For the text-containing cell, return its midpoint in (x, y) coordinate format. 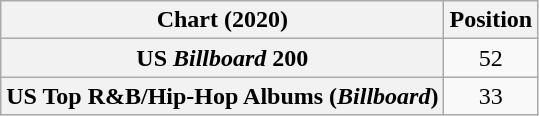
Position (491, 20)
US Top R&B/Hip-Hop Albums (Billboard) (222, 96)
US Billboard 200 (222, 58)
33 (491, 96)
52 (491, 58)
Chart (2020) (222, 20)
